Capture the cell that displays the provided text and extract its (X, Y) central coordinate. 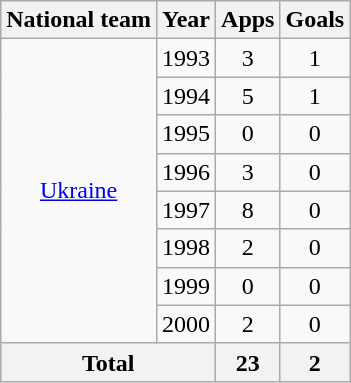
5 (248, 96)
1998 (186, 248)
1993 (186, 58)
1999 (186, 286)
Total (108, 362)
2000 (186, 324)
1997 (186, 210)
1996 (186, 172)
Goals (315, 20)
Ukraine (79, 191)
Year (186, 20)
1994 (186, 96)
Apps (248, 20)
8 (248, 210)
National team (79, 20)
1995 (186, 134)
23 (248, 362)
